For the text-containing cell, return its midpoint in [X, Y] coordinate format. 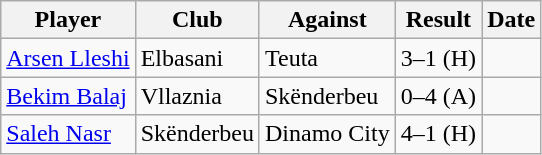
Player [68, 20]
3–1 (H) [438, 58]
0–4 (A) [438, 96]
Arsen Lleshi [68, 58]
Club [197, 20]
Result [438, 20]
Teuta [327, 58]
4–1 (H) [438, 134]
Date [512, 20]
Against [327, 20]
Saleh Nasr [68, 134]
Elbasani [197, 58]
Dinamo City [327, 134]
Vllaznia [197, 96]
Bekim Balaj [68, 96]
